For the text-containing cell, return its midpoint in (X, Y) coordinate format. 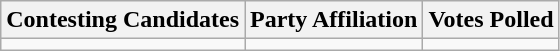
Votes Polled (491, 20)
Contesting Candidates (123, 20)
Party Affiliation (334, 20)
